Output the [X, Y] coordinate of the center of the cell containing the given text.  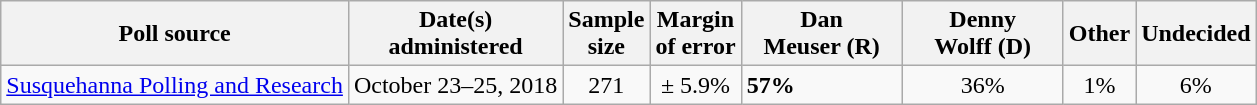
October 23–25, 2018 [455, 85]
Date(s)administered [455, 34]
DennyWolff (D) [982, 34]
271 [606, 85]
57% [822, 85]
Marginof error [696, 34]
6% [1196, 85]
DanMeuser (R) [822, 34]
Samplesize [606, 34]
1% [1099, 85]
Other [1099, 34]
Undecided [1196, 34]
Susquehanna Polling and Research [175, 85]
36% [982, 85]
± 5.9% [696, 85]
Poll source [175, 34]
